Extract the (x, y) coordinate from the center of the cell holding the provided text.  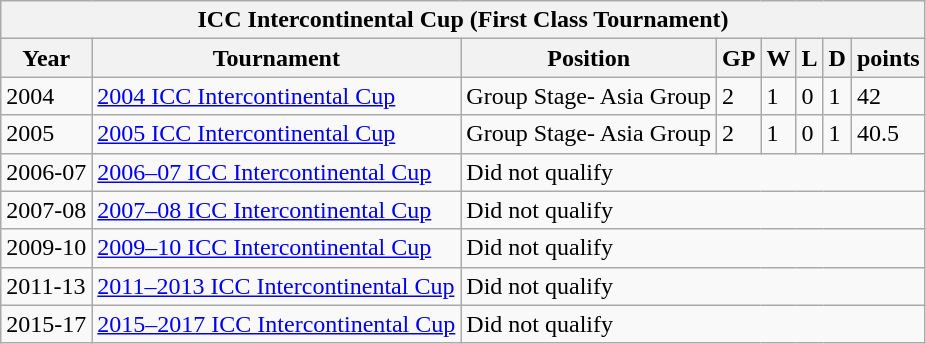
Year (46, 58)
2007–08 ICC Intercontinental Cup (276, 210)
points (888, 58)
2007-08 (46, 210)
Position (589, 58)
2004 (46, 96)
2006–07 ICC Intercontinental Cup (276, 172)
GP (739, 58)
2005 (46, 134)
D (837, 58)
Tournament (276, 58)
2005 ICC Intercontinental Cup (276, 134)
2011–2013 ICC Intercontinental Cup (276, 286)
2015–2017 ICC Intercontinental Cup (276, 324)
2015-17 (46, 324)
42 (888, 96)
2006-07 (46, 172)
2004 ICC Intercontinental Cup (276, 96)
L (810, 58)
W (778, 58)
2009-10 (46, 248)
40.5 (888, 134)
ICC Intercontinental Cup (First Class Tournament) (464, 20)
2009–10 ICC Intercontinental Cup (276, 248)
2011-13 (46, 286)
